Return the (X, Y) coordinate for the center point of the cell that contains the specified text.  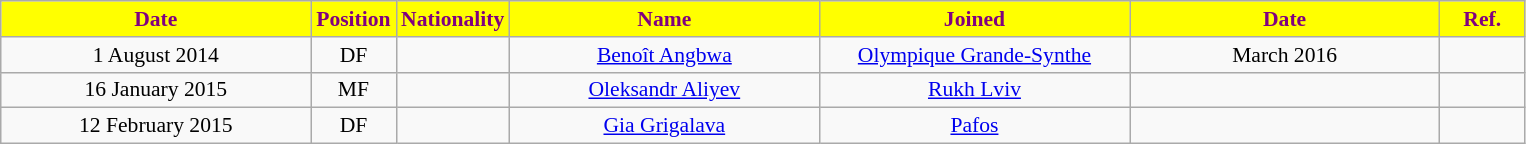
Ref. (1482, 19)
Position (354, 19)
Pafos (974, 126)
Joined (974, 19)
Olympique Grande-Synthe (974, 55)
16 January 2015 (156, 90)
Oleksandr Aliyev (664, 90)
Gia Grigalava (664, 126)
12 February 2015 (156, 126)
Nationality (452, 19)
March 2016 (1285, 55)
Rukh Lviv (974, 90)
Name (664, 19)
MF (354, 90)
1 August 2014 (156, 55)
Benoît Angbwa (664, 55)
